Search for the cell housing the specified text and yield its (x, y) center coordinate. 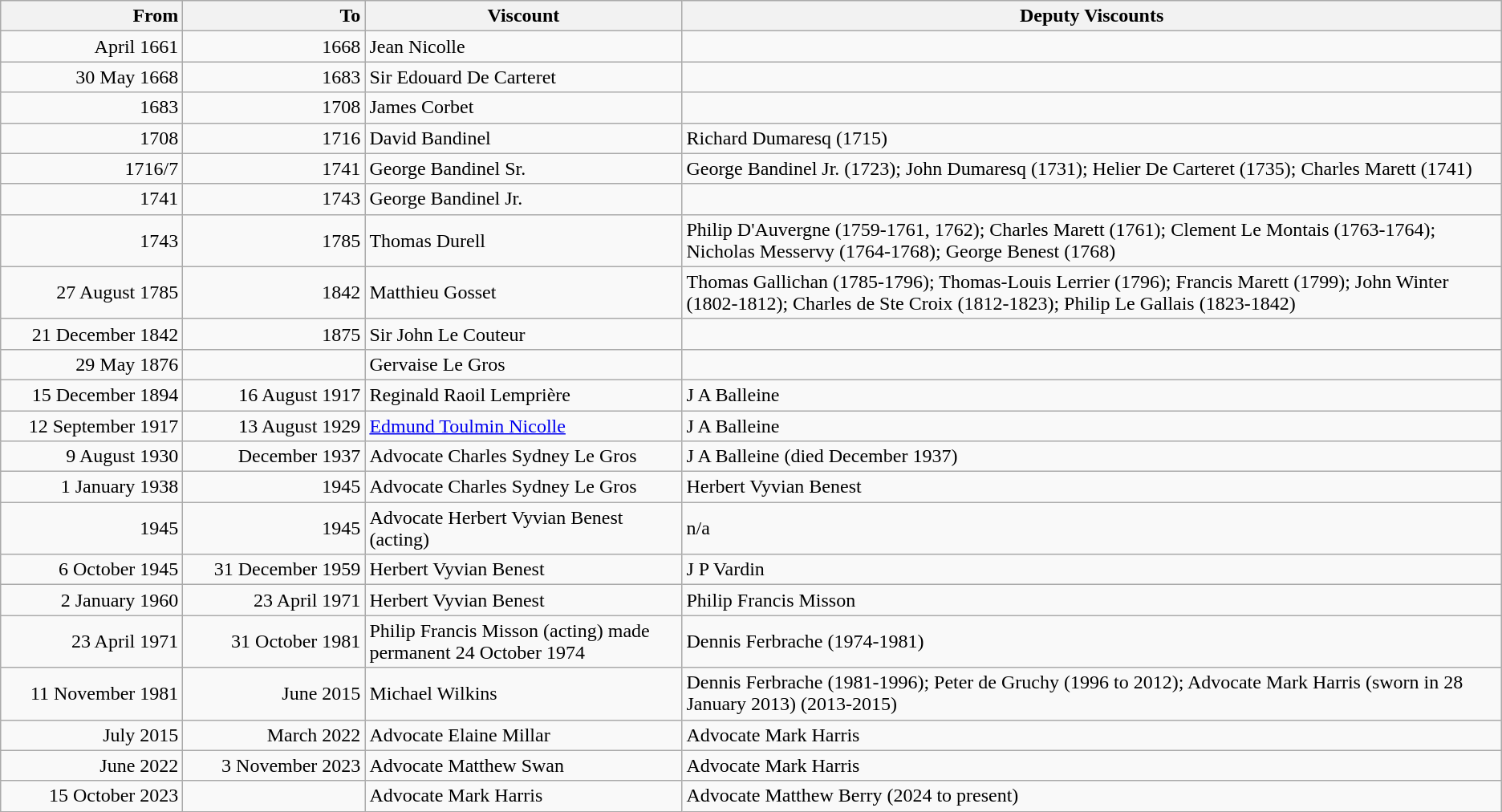
31 December 1959 (274, 570)
Philip Francis Misson (acting) made permanent 24 October 1974 (523, 642)
July 2015 (91, 735)
1668 (274, 47)
n/a (1091, 528)
12 September 1917 (91, 426)
Sir Edouard De Carteret (523, 77)
Viscount (523, 16)
To (274, 16)
Gervaise Le Gros (523, 364)
1785 (274, 241)
Advocate Herbert Vyvian Benest (acting) (523, 528)
Jean Nicolle (523, 47)
George Bandinel Jr. (523, 199)
Advocate Matthew Berry (2024 to present) (1091, 796)
15 October 2023 (91, 796)
27 August 1785 (91, 292)
December 1937 (274, 457)
Sir John Le Couteur (523, 334)
2 January 1960 (91, 600)
June 2022 (91, 765)
16 August 1917 (274, 395)
Michael Wilkins (523, 693)
Edmund Toulmin Nicolle (523, 426)
Thomas Durell (523, 241)
29 May 1876 (91, 364)
1842 (274, 292)
6 October 1945 (91, 570)
Dennis Ferbrache (1974-1981) (1091, 642)
J A Balleine (died December 1937) (1091, 457)
15 December 1894 (91, 395)
George Bandinel Sr. (523, 168)
June 2015 (274, 693)
Deputy Viscounts (1091, 16)
1 January 1938 (91, 487)
Advocate Matthew Swan (523, 765)
Advocate Elaine Millar (523, 735)
Reginald Raoil Lemprière (523, 395)
April 1661 (91, 47)
Philip D'Auvergne (1759-1761, 1762); Charles Marett (1761); Clement Le Montais (1763-1764); Nicholas Messervy (1764-1768); George Benest (1768) (1091, 241)
11 November 1981 (91, 693)
Dennis Ferbrache (1981-1996); Peter de Gruchy (1996 to 2012); Advocate Mark Harris (sworn in 28 January 2013) (2013-2015) (1091, 693)
Matthieu Gosset (523, 292)
David Bandinel (523, 138)
1875 (274, 334)
Philip Francis Misson (1091, 600)
From (91, 16)
James Corbet (523, 108)
March 2022 (274, 735)
30 May 1668 (91, 77)
3 November 2023 (274, 765)
13 August 1929 (274, 426)
9 August 1930 (91, 457)
1716 (274, 138)
Richard Dumaresq (1715) (1091, 138)
31 October 1981 (274, 642)
George Bandinel Jr. (1723); John Dumaresq (1731); Helier De Carteret (1735); Charles Marett (1741) (1091, 168)
J P Vardin (1091, 570)
1716/7 (91, 168)
21 December 1842 (91, 334)
